Detect which cell encompasses the target text, then output its [x, y] center coordinate. 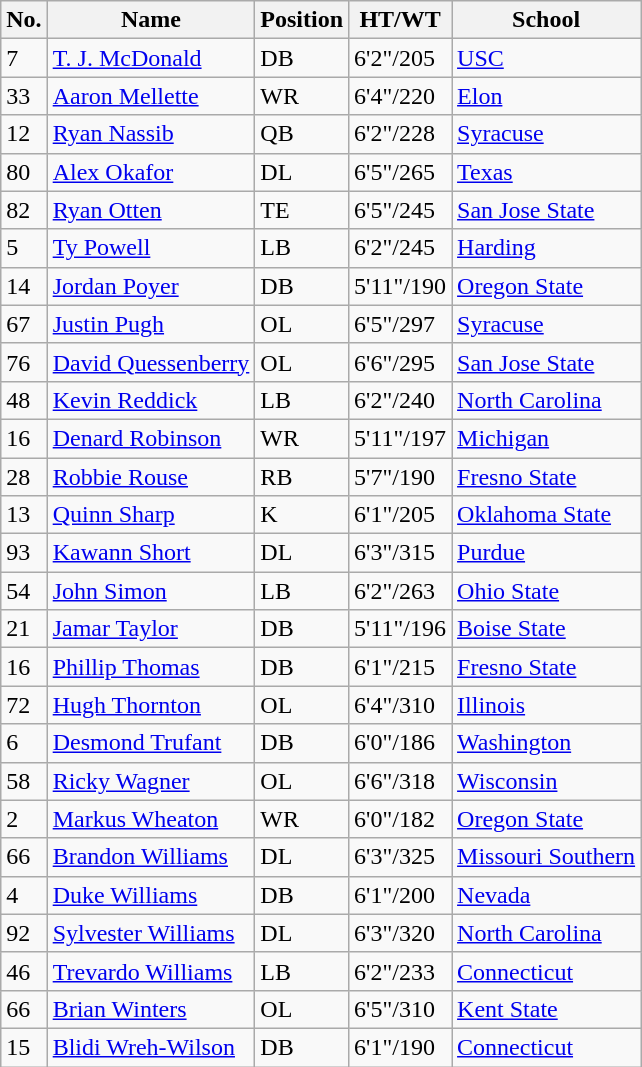
Hugh Thornton [151, 705]
6'2"/233 [400, 971]
6'5"/297 [400, 324]
6'3"/325 [400, 857]
6'3"/315 [400, 553]
USC [546, 58]
Washington [546, 743]
6'1"/215 [400, 667]
Aaron Mellette [151, 96]
Ryan Nassib [151, 134]
5 [24, 248]
Markus Wheaton [151, 819]
Oklahoma State [546, 515]
Ryan Otten [151, 210]
28 [24, 477]
Ricky Wagner [151, 781]
Justin Pugh [151, 324]
School [546, 20]
Position [302, 20]
Robbie Rouse [151, 477]
6'0"/182 [400, 819]
Brian Winters [151, 1009]
Phillip Thomas [151, 667]
David Quessenberry [151, 362]
14 [24, 286]
67 [24, 324]
15 [24, 1047]
Denard Robinson [151, 438]
Desmond Trufant [151, 743]
82 [24, 210]
92 [24, 933]
6'5"/310 [400, 1009]
6'5"/265 [400, 172]
Harding [546, 248]
6'4"/310 [400, 705]
21 [24, 629]
6'2"/228 [400, 134]
48 [24, 400]
Wisconsin [546, 781]
Kevin Reddick [151, 400]
5'11"/196 [400, 629]
John Simon [151, 591]
Missouri Southern [546, 857]
RB [302, 477]
Boise State [546, 629]
6'5"/245 [400, 210]
Duke Williams [151, 895]
K [302, 515]
6'2"/205 [400, 58]
Trevardo Williams [151, 971]
Alex Okafor [151, 172]
72 [24, 705]
TE [302, 210]
Brandon Williams [151, 857]
Sylvester Williams [151, 933]
2 [24, 819]
6'6"/295 [400, 362]
46 [24, 971]
Illinois [546, 705]
No. [24, 20]
Purdue [546, 553]
6'1"/190 [400, 1047]
6'0"/186 [400, 743]
Texas [546, 172]
Nevada [546, 895]
Michigan [546, 438]
Jordan Poyer [151, 286]
Blidi Wreh-Wilson [151, 1047]
6'1"/205 [400, 515]
Name [151, 20]
5'11"/197 [400, 438]
33 [24, 96]
Ty Powell [151, 248]
76 [24, 362]
6 [24, 743]
Quinn Sharp [151, 515]
93 [24, 553]
Kent State [546, 1009]
HT/WT [400, 20]
5'11"/190 [400, 286]
Elon [546, 96]
6'3"/320 [400, 933]
Kawann Short [151, 553]
12 [24, 134]
5'7"/190 [400, 477]
6'1"/200 [400, 895]
6'6"/318 [400, 781]
6'2"/263 [400, 591]
Ohio State [546, 591]
6'2"/245 [400, 248]
7 [24, 58]
58 [24, 781]
13 [24, 515]
Jamar Taylor [151, 629]
QB [302, 134]
80 [24, 172]
T. J. McDonald [151, 58]
6'2"/240 [400, 400]
6'4"/220 [400, 96]
54 [24, 591]
4 [24, 895]
